Provide the (X, Y) coordinate of the cell's center where the given text is located.  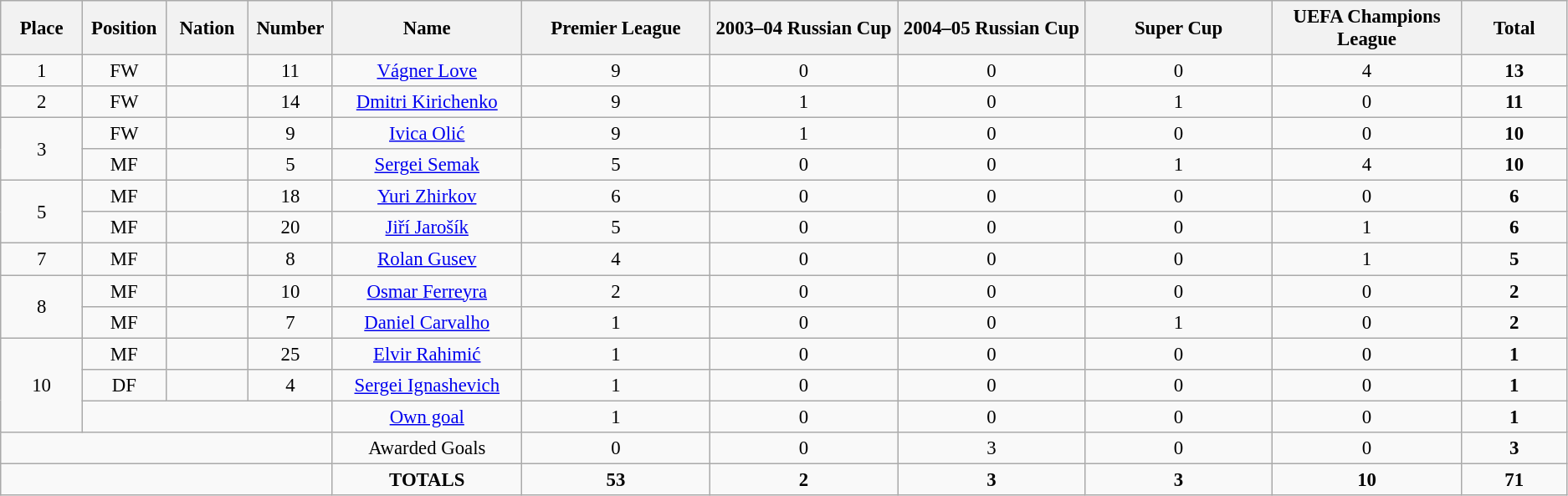
Own goal (427, 417)
Premier League (616, 28)
Osmar Ferreyra (427, 291)
Vágner Love (427, 71)
DF (124, 385)
2003–04 Russian Cup (803, 28)
Awarded Goals (427, 448)
Name (427, 28)
18 (290, 197)
53 (616, 479)
13 (1514, 71)
Super Cup (1178, 28)
71 (1514, 479)
Dmitri Kirichenko (427, 102)
TOTALS (427, 479)
Rolan Gusev (427, 259)
Position (124, 28)
Nation (208, 28)
2004–05 Russian Cup (992, 28)
Elvir Rahimić (427, 354)
Sergei Semak (427, 165)
Place (42, 28)
Yuri Zhirkov (427, 197)
Number (290, 28)
Ivica Olić (427, 134)
25 (290, 354)
Total (1514, 28)
Daniel Carvalho (427, 322)
14 (290, 102)
Sergei Ignashevich (427, 385)
UEFA Champions League (1367, 28)
Jiří Jarošík (427, 228)
20 (290, 228)
